Scan for the cell matching the given text and deliver its (X, Y) coordinate at center. 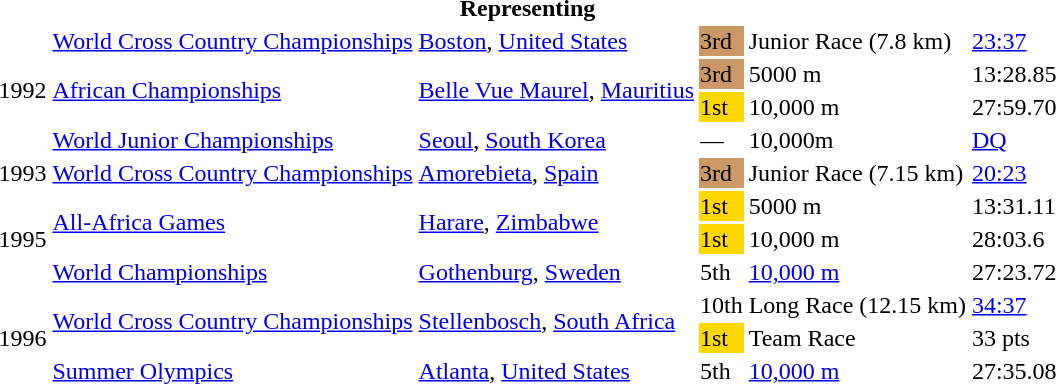
Junior Race (7.8 km) (857, 41)
— (721, 140)
Gothenburg, Sweden (556, 272)
5th (721, 272)
Harare, Zimbabwe (556, 222)
Team Race (857, 338)
10,000m (857, 140)
Seoul, South Korea (556, 140)
African Championships (232, 90)
All-Africa Games (232, 222)
World Junior Championships (232, 140)
Long Race (12.15 km) (857, 305)
Junior Race (7.15 km) (857, 173)
10th (721, 305)
Stellenbosch, South Africa (556, 322)
Boston, United States (556, 41)
Amorebieta, Spain (556, 173)
Belle Vue Maurel, Mauritius (556, 90)
World Championships (232, 272)
